Pinpoint the cell where the given text exists, returning its (x, y) midpoint coordinate. 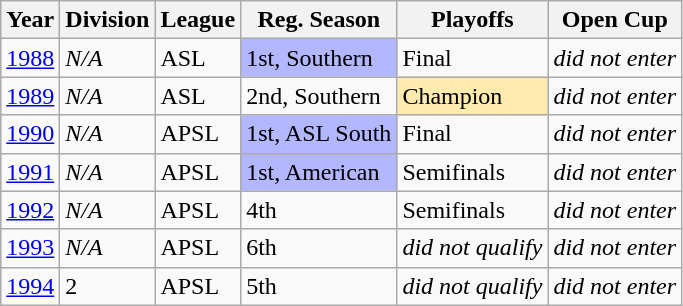
1990 (30, 134)
Playoffs (472, 20)
Division (108, 20)
2nd, Southern (319, 96)
1991 (30, 172)
1st, American (319, 172)
4th (319, 210)
2 (108, 286)
Year (30, 20)
League (198, 20)
Champion (472, 96)
1st, Southern (319, 58)
1st, ASL South (319, 134)
1994 (30, 286)
Reg. Season (319, 20)
5th (319, 286)
1992 (30, 210)
Open Cup (615, 20)
1993 (30, 248)
1988 (30, 58)
6th (319, 248)
1989 (30, 96)
